Capture the cell that displays the provided text and extract its (X, Y) central coordinate. 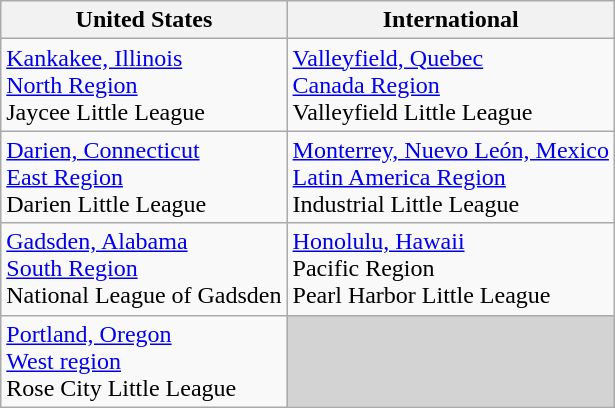
Gadsden, AlabamaSouth RegionNational League of Gadsden (144, 269)
Valleyfield, Quebec Canada RegionValleyfield Little League (450, 85)
Darien, ConnecticutEast RegionDarien Little League (144, 177)
International (450, 20)
Monterrey, Nuevo León, MexicoLatin America RegionIndustrial Little League (450, 177)
United States (144, 20)
Kankakee, IllinoisNorth RegionJaycee Little League (144, 85)
Honolulu, HawaiiPacific RegionPearl Harbor Little League (450, 269)
Portland, OregonWest regionRose City Little League (144, 361)
